Detect which cell encompasses the target text, then output its (X, Y) center coordinate. 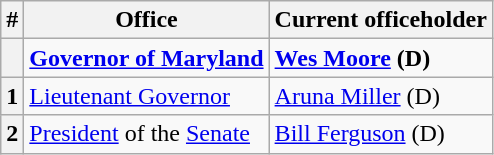
Aruna Miller (D) (380, 96)
Lieutenant Governor (146, 96)
2 (12, 134)
Wes Moore (D) (380, 58)
President of the Senate (146, 134)
1 (12, 96)
Bill Ferguson (D) (380, 134)
# (12, 20)
Current officeholder (380, 20)
Office (146, 20)
Governor of Maryland (146, 58)
